For the text-containing cell, return its midpoint in [X, Y] coordinate format. 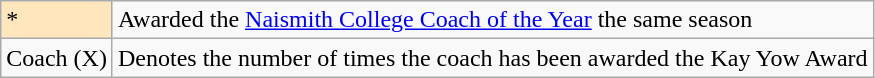
Coach (X) [57, 58]
* [57, 20]
Awarded the Naismith College Coach of the Year the same season [492, 20]
Denotes the number of times the coach has been awarded the Kay Yow Award [492, 58]
